Locate the cell with the specified text and output its [x, y] center coordinate. 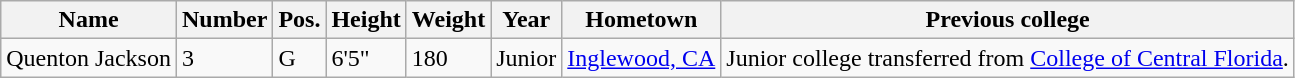
3 [224, 58]
Previous college [1008, 20]
180 [448, 58]
Weight [448, 20]
Junior [526, 58]
Hometown [642, 20]
Junior college transferred from College of Central Florida. [1008, 58]
Inglewood, CA [642, 58]
Quenton Jackson [89, 58]
Name [89, 20]
Year [526, 20]
Number [224, 20]
6'5" [366, 58]
Height [366, 20]
Pos. [300, 20]
G [300, 58]
